Identify which cell holds the provided text, then report its (X, Y) central coordinate. 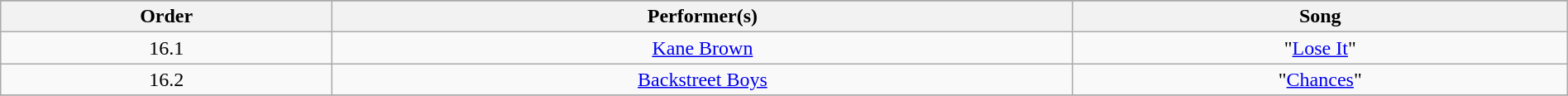
Performer(s) (703, 17)
16.1 (167, 48)
"Lose It" (1320, 48)
Song (1320, 17)
"Chances" (1320, 79)
Kane Brown (703, 48)
Order (167, 17)
Backstreet Boys (703, 79)
16.2 (167, 79)
